Determine the (x, y) coordinate at the center of the cell enclosing the given text.  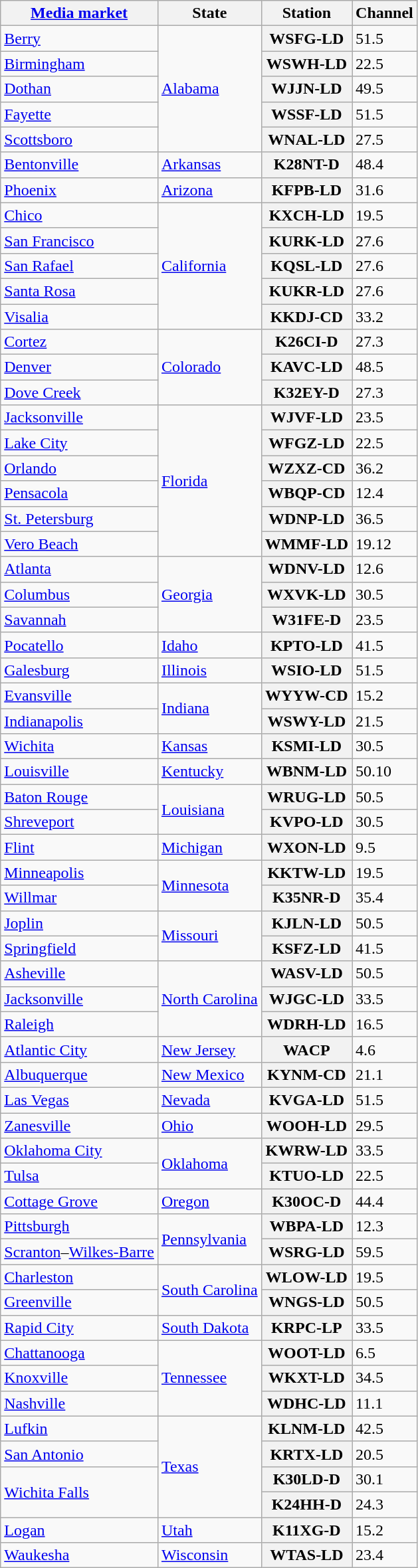
50.10 (385, 772)
KRTX-LD (306, 1454)
Oregon (209, 1201)
Pennsylvania (209, 1239)
WDNP-LD (306, 519)
Florida (209, 481)
Minnesota (209, 885)
Kentucky (209, 772)
Phoenix (80, 190)
WMMF-LD (306, 544)
Asheville (80, 974)
Minneapolis (80, 873)
Dothan (80, 89)
W31FE-D (306, 620)
Channel (385, 13)
California (209, 266)
Springfield (80, 948)
K11XG-D (306, 1529)
WOOT-LD (306, 1353)
Nashville (80, 1403)
WDHC-LD (306, 1403)
State (209, 13)
K24HH-D (306, 1504)
Birmingham (80, 64)
WBQP-CD (306, 493)
Orlando (80, 468)
Shreveport (80, 822)
Illinois (209, 670)
K35NR-D (306, 898)
K30OC-D (306, 1201)
San Rafael (80, 266)
Alabama (209, 89)
WASV-LD (306, 974)
27.5 (385, 139)
KKTW-LD (306, 873)
K32EY-D (306, 392)
23.4 (385, 1555)
12.6 (385, 569)
KVGA-LD (306, 1100)
35.4 (385, 898)
K26CI-D (306, 342)
Wichita Falls (80, 1492)
WBNM-LD (306, 772)
Baton Rouge (80, 797)
49.5 (385, 89)
WXVK-LD (306, 594)
Berry (80, 39)
New Mexico (209, 1075)
Columbus (80, 594)
48.5 (385, 367)
Dove Creek (80, 392)
WYYW-CD (306, 695)
Pocatello (80, 645)
Indianapolis (80, 721)
KFPB-LD (306, 190)
Flint (80, 847)
11.1 (385, 1403)
9.5 (385, 847)
K28NT-D (306, 165)
Visalia (80, 317)
48.4 (385, 165)
KRPC-LP (306, 1328)
Chico (80, 215)
44.4 (385, 1201)
30.1 (385, 1479)
20.5 (385, 1454)
Arkansas (209, 165)
Albuquerque (80, 1075)
Willmar (80, 898)
WSWH-LD (306, 64)
Bentonville (80, 165)
Tulsa (80, 1176)
12.4 (385, 493)
WZXZ-CD (306, 468)
Lake City (80, 443)
42.5 (385, 1429)
Pensacola (80, 493)
Colorado (209, 367)
KQSL-LD (306, 266)
WSIO-LD (306, 670)
36.2 (385, 468)
Joplin (80, 923)
Waukesha (80, 1555)
KLNM-LD (306, 1429)
16.5 (385, 1024)
WDRH-LD (306, 1024)
WXON-LD (306, 847)
Knoxville (80, 1378)
Las Vegas (80, 1100)
Rapid City (80, 1328)
Savannah (80, 620)
Vero Beach (80, 544)
WSWY-LD (306, 721)
WSFG-LD (306, 39)
12.3 (385, 1227)
WSSF-LD (306, 114)
KJLN-LD (306, 923)
Ohio (209, 1126)
Indiana (209, 708)
KTUO-LD (306, 1176)
Denver (80, 367)
New Jersey (209, 1049)
Evansville (80, 695)
Logan (80, 1529)
Louisiana (209, 810)
Pittsburgh (80, 1227)
KAVC-LD (306, 367)
Louisville (80, 772)
Atlantic City (80, 1049)
WJJN-LD (306, 89)
WFGZ-LD (306, 443)
South Dakota (209, 1328)
Michigan (209, 847)
WOOH-LD (306, 1126)
Missouri (209, 936)
WJVF-LD (306, 418)
St. Petersburg (80, 519)
21.1 (385, 1075)
4.6 (385, 1049)
Santa Rosa (80, 291)
KVPO-LD (306, 822)
KXCH-LD (306, 215)
Oklahoma (209, 1164)
Station (306, 13)
34.5 (385, 1378)
Kansas (209, 746)
Zanesville (80, 1126)
Georgia (209, 594)
WJGC-LD (306, 999)
Cortez (80, 342)
WACP (306, 1049)
San Antonio (80, 1454)
KUKR-LD (306, 291)
K30LD-D (306, 1479)
31.6 (385, 190)
Galesburg (80, 670)
WNGS-LD (306, 1302)
KYNM-CD (306, 1075)
Tennessee (209, 1378)
WLOW-LD (306, 1277)
WTAS-LD (306, 1555)
Raleigh (80, 1024)
6.5 (385, 1353)
59.5 (385, 1252)
KSFZ-LD (306, 948)
Arizona (209, 190)
WRUG-LD (306, 797)
Oklahoma City (80, 1151)
WNAL-LD (306, 139)
WSRG-LD (306, 1252)
Greenville (80, 1302)
KWRW-LD (306, 1151)
Utah (209, 1529)
Texas (209, 1466)
San Francisco (80, 240)
Charleston (80, 1277)
Chattanooga (80, 1353)
KPTO-LD (306, 645)
WBPA-LD (306, 1227)
Fayette (80, 114)
North Carolina (209, 999)
Cottage Grove (80, 1201)
KKDJ-CD (306, 317)
Wichita (80, 746)
19.12 (385, 544)
KSMI-LD (306, 746)
South Carolina (209, 1290)
Atlanta (80, 569)
Media market (80, 13)
Scranton–Wilkes-Barre (80, 1252)
Nevada (209, 1100)
29.5 (385, 1126)
Scottsboro (80, 139)
Idaho (209, 645)
36.5 (385, 519)
WKXT-LD (306, 1378)
Wisconsin (209, 1555)
24.3 (385, 1504)
21.5 (385, 721)
33.2 (385, 317)
WDNV-LD (306, 569)
KURK-LD (306, 240)
Lufkin (80, 1429)
